Pinpoint the cell where the given text exists, returning its (x, y) midpoint coordinate. 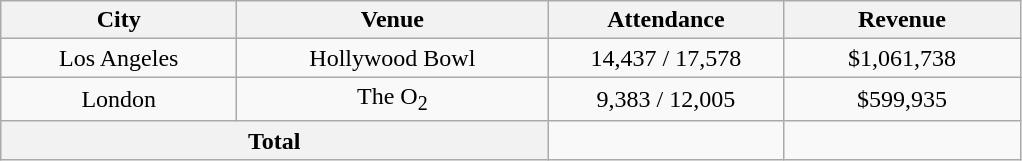
Los Angeles (119, 58)
$599,935 (902, 99)
Venue (392, 20)
Revenue (902, 20)
14,437 / 17,578 (666, 58)
London (119, 99)
9,383 / 12,005 (666, 99)
$1,061,738 (902, 58)
Attendance (666, 20)
Hollywood Bowl (392, 58)
City (119, 20)
The O2 (392, 99)
Total (274, 140)
